Find where the given text appears and provide that cell's center as [X, Y] coordinate. 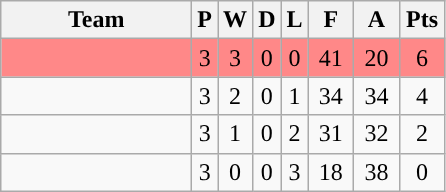
P [205, 20]
W [236, 20]
6 [422, 58]
Pts [422, 20]
20 [377, 58]
4 [422, 96]
A [377, 20]
F [331, 20]
32 [377, 134]
Team [96, 20]
D [267, 20]
41 [331, 58]
18 [331, 172]
L [294, 20]
31 [331, 134]
38 [377, 172]
